Capture the cell that displays the provided text and extract its (X, Y) central coordinate. 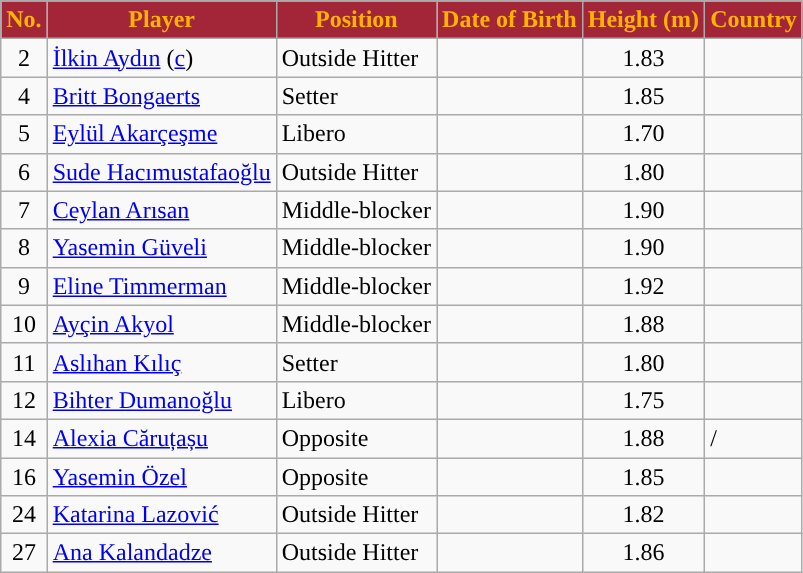
Yasemin Özel (162, 477)
Sude Hacımustafaoğlu (162, 172)
Player (162, 20)
Date of Birth (510, 20)
9 (24, 286)
6 (24, 172)
Alexia Căruțașu (162, 438)
Bihter Dumanoğlu (162, 400)
Aslıhan Kılıç (162, 362)
Ayçin Akyol (162, 324)
1.92 (643, 286)
12 (24, 400)
4 (24, 96)
Height (m) (643, 20)
İlkin Aydın (c) (162, 58)
Ana Kalandadze (162, 553)
1.86 (643, 553)
Eline Timmerman (162, 286)
/ (754, 438)
1.75 (643, 400)
Yasemin Güveli (162, 248)
16 (24, 477)
No. (24, 20)
Britt Bongaerts (162, 96)
27 (24, 553)
5 (24, 134)
1.83 (643, 58)
Position (356, 20)
7 (24, 210)
1.70 (643, 134)
14 (24, 438)
2 (24, 58)
8 (24, 248)
Katarina Lazović (162, 515)
10 (24, 324)
24 (24, 515)
Ceylan Arısan (162, 210)
Eylül Akarçeşme (162, 134)
1.82 (643, 515)
Country (754, 20)
11 (24, 362)
